Search for the cell housing the specified text and yield its (X, Y) center coordinate. 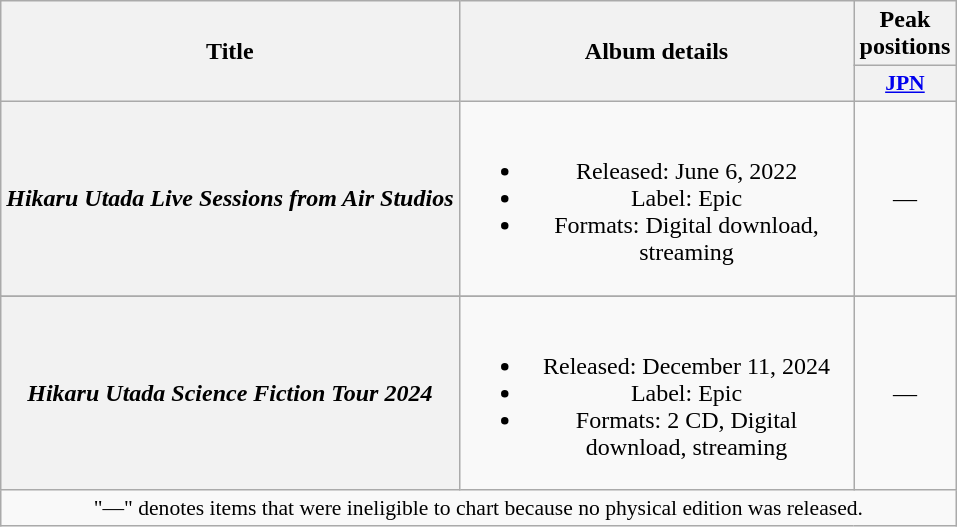
"—" denotes items that were ineligible to chart because no physical edition was released. (478, 508)
Released: June 6, 2022Label: EpicFormats: Digital download, streaming (656, 198)
Hikaru Utada Science Fiction Tour 2024 (230, 393)
Peak positions (905, 34)
Hikaru Utada Live Sessions from Air Studios (230, 198)
Released: December 11, 2024Label: EpicFormats: 2 CD, Digital download, streaming (656, 393)
Album details (656, 52)
Title (230, 52)
JPN (905, 84)
